Pinpoint the cell where the given text exists, returning its [x, y] midpoint coordinate. 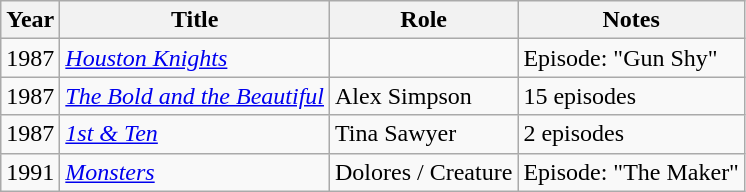
Notes [632, 20]
Episode: "The Maker" [632, 172]
Role [424, 20]
1st & Ten [195, 134]
Title [195, 20]
Year [30, 20]
Tina Sawyer [424, 134]
Dolores / Creature [424, 172]
15 episodes [632, 96]
1991 [30, 172]
Monsters [195, 172]
Houston Knights [195, 58]
Alex Simpson [424, 96]
2 episodes [632, 134]
Episode: "Gun Shy" [632, 58]
The Bold and the Beautiful [195, 96]
